Extract the [x, y] coordinate from the center of the cell holding the provided text.  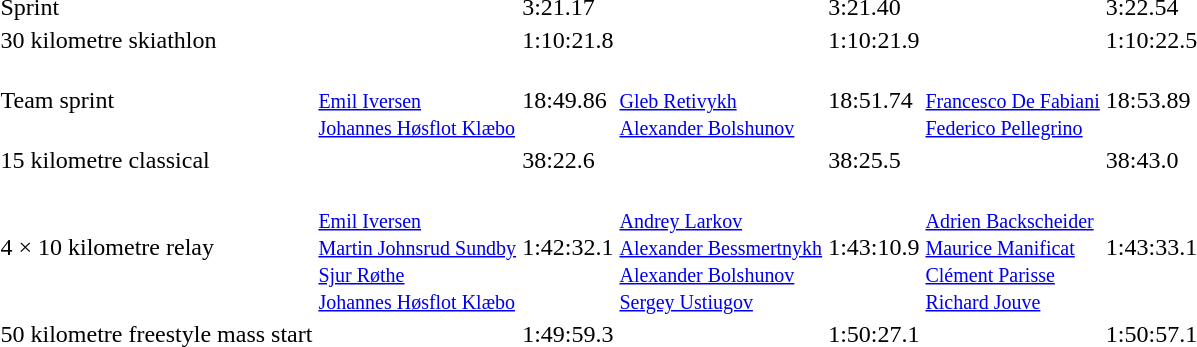
Emil IversenMartin Johnsrud SundbySjur RøtheJohannes Høsflot Klæbo [418, 247]
Adrien BackscheiderMaurice ManificatClément ParisseRichard Jouve [1012, 247]
1:10:21.9 [874, 40]
Andrey LarkovAlexander BessmertnykhAlexander BolshunovSergey Ustiugov [721, 247]
1:43:10.9 [874, 247]
18:49.86 [568, 100]
1:10:21.8 [568, 40]
38:22.6 [568, 160]
Francesco De FabianiFederico Pellegrino [1012, 100]
18:51.74 [874, 100]
Gleb RetivykhAlexander Bolshunov [721, 100]
Emil IversenJohannes Høsflot Klæbo [418, 100]
1:42:32.1 [568, 247]
38:25.5 [874, 160]
